Return [X, Y] of the center of cell containing provided text 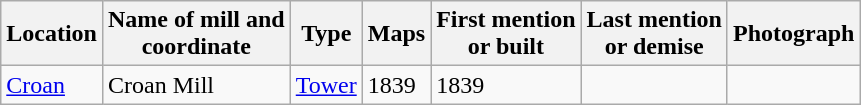
Last mention or demise [654, 34]
Croan Mill [196, 85]
Photograph [793, 34]
Type [326, 34]
First mentionor built [506, 34]
Maps [396, 34]
Croan [52, 85]
Location [52, 34]
Name of mill andcoordinate [196, 34]
Tower [326, 85]
